From the cell containing the given text, extract its center point as [X, Y] coordinate. 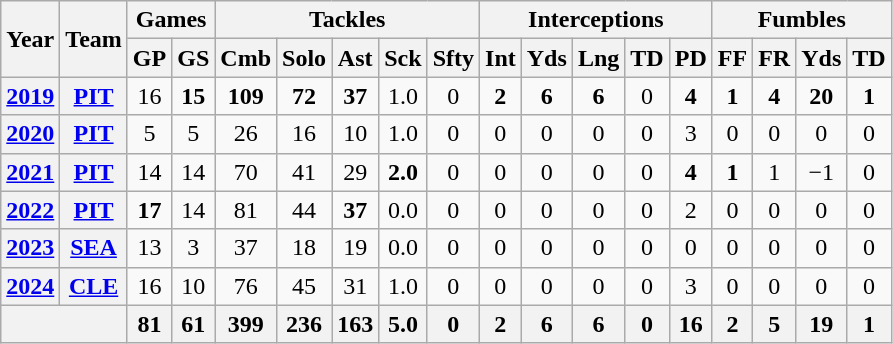
Lng [598, 58]
18 [304, 248]
Ast [356, 58]
2023 [30, 248]
163 [356, 324]
5.0 [403, 324]
Fumbles [802, 20]
Int [501, 58]
PD [690, 58]
Interceptions [596, 20]
GP [149, 58]
44 [304, 210]
Sfty [453, 58]
2.0 [403, 172]
2022 [30, 210]
−1 [822, 172]
76 [246, 286]
Team [94, 39]
GS [194, 58]
FF [732, 58]
15 [194, 96]
Solo [304, 58]
41 [304, 172]
45 [304, 286]
Year [30, 39]
Sck [403, 58]
CLE [94, 286]
Tackles [348, 20]
2020 [30, 134]
2021 [30, 172]
29 [356, 172]
FR [774, 58]
236 [304, 324]
31 [356, 286]
17 [149, 210]
2019 [30, 96]
61 [194, 324]
70 [246, 172]
72 [304, 96]
26 [246, 134]
SEA [94, 248]
2024 [30, 286]
399 [246, 324]
13 [149, 248]
109 [246, 96]
Games [170, 20]
Cmb [246, 58]
20 [822, 96]
